Return the [x, y] coordinate for the center point of the cell that contains the specified text.  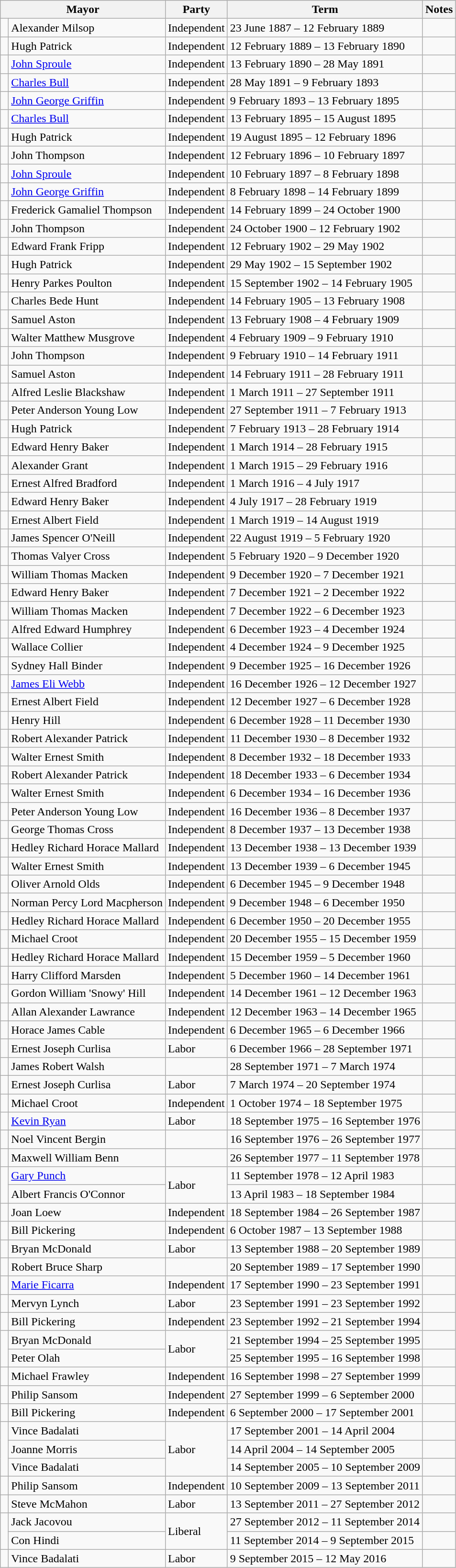
James Spencer O'Neill [87, 538]
5 December 1960 – 14 December 1961 [325, 975]
27 September 2012 – 11 September 2014 [325, 1522]
9 December 1925 – 16 December 1926 [325, 666]
9 February 1910 – 14 February 1911 [325, 356]
13 December 1939 – 6 December 1945 [325, 866]
21 September 1994 – 25 September 1995 [325, 1340]
6 December 1965 – 6 December 1966 [325, 1030]
26 September 1977 – 11 September 1978 [325, 1158]
27 September 1911 – 7 February 1913 [325, 410]
10 February 1897 – 8 February 1898 [325, 173]
18 September 1975 – 16 September 1976 [325, 1121]
18 December 1933 – 6 December 1934 [325, 775]
9 February 1893 – 13 February 1895 [325, 101]
7 March 1974 – 20 September 1974 [325, 1084]
9 December 1948 – 6 December 1950 [325, 902]
13 December 1938 – 13 December 1939 [325, 848]
6 December 1928 – 11 December 1930 [325, 720]
Harry Clifford Marsden [87, 975]
16 September 1976 – 26 September 1977 [325, 1139]
23 September 1992 – 21 September 1994 [325, 1321]
17 September 2001 – 14 April 2004 [325, 1431]
Frederick Gamaliel Thompson [87, 210]
20 December 1955 – 15 December 1959 [325, 939]
6 December 1945 – 9 December 1948 [325, 884]
Gary Punch [87, 1176]
13 September 2011 – 27 September 2012 [325, 1504]
14 February 1905 – 13 February 1908 [325, 301]
13 February 1890 – 28 May 1891 [325, 64]
18 September 1984 – 26 September 1987 [325, 1212]
Alfred Leslie Blackshaw [87, 392]
16 December 1936 – 8 December 1937 [325, 812]
14 December 1961 – 12 December 1963 [325, 993]
Notes [439, 10]
1 March 1915 – 29 February 1916 [325, 465]
Steve McMahon [87, 1504]
Kevin Ryan [87, 1121]
15 December 1959 – 5 December 1960 [325, 957]
15 September 1902 – 14 February 1905 [325, 283]
Maxwell William Benn [87, 1158]
James Robert Walsh [87, 1066]
6 December 1950 – 20 December 1955 [325, 921]
13 February 1895 – 15 August 1895 [325, 119]
1 March 1914 – 28 February 1915 [325, 447]
Jack Jacovou [87, 1522]
Term [325, 10]
14 September 2005 – 10 September 2009 [325, 1467]
14 February 1911 – 28 February 1911 [325, 374]
1 March 1916 – 4 July 1917 [325, 483]
29 May 1902 – 15 September 1902 [325, 265]
Alfred Edward Humphrey [87, 629]
Wallace Collier [87, 647]
24 October 1900 – 12 February 1902 [325, 228]
Gordon William 'Snowy' Hill [87, 993]
4 July 1917 – 28 February 1919 [325, 501]
28 September 1971 – 7 March 1974 [325, 1066]
George Thomas Cross [87, 830]
8 December 1932 – 18 December 1933 [325, 756]
10 September 2009 – 13 September 2011 [325, 1486]
Liberal [196, 1531]
Joanne Morris [87, 1449]
Horace James Cable [87, 1030]
Charles Bede Hunt [87, 301]
16 September 1998 – 27 September 1999 [325, 1376]
8 December 1937 – 13 December 1938 [325, 830]
6 December 1934 – 16 December 1936 [325, 793]
12 February 1902 – 29 May 1902 [325, 247]
14 April 2004 – 14 September 2005 [325, 1449]
Ernest Alfred Bradford [87, 483]
Thomas Valyer Cross [87, 556]
19 August 1895 – 12 February 1896 [325, 137]
Edward Frank Fripp [87, 247]
Noel Vincent Bergin [87, 1139]
Robert Bruce Sharp [87, 1267]
1 March 1919 – 14 August 1919 [325, 519]
9 September 2015 – 12 May 2016 [325, 1558]
Party [196, 10]
Mervyn Lynch [87, 1303]
9 December 1920 – 7 December 1921 [325, 575]
20 September 1989 – 17 September 1990 [325, 1267]
6 December 1923 – 4 December 1924 [325, 629]
16 December 1926 – 12 December 1927 [325, 684]
Allan Alexander Lawrance [87, 1012]
23 September 1991 – 23 September 1992 [325, 1303]
12 February 1889 – 13 February 1890 [325, 46]
14 February 1899 – 24 October 1900 [325, 210]
Oliver Arnold Olds [87, 884]
6 December 1966 – 28 September 1971 [325, 1048]
13 April 1983 – 18 September 1984 [325, 1194]
23 June 1887 – 12 February 1889 [325, 28]
James Eli Webb [87, 684]
Mayor [83, 10]
6 September 2000 – 17 September 2001 [325, 1413]
Marie Ficarra [87, 1285]
Con Hindi [87, 1540]
1 March 1911 – 27 September 1911 [325, 392]
7 December 1922 – 6 December 1923 [325, 611]
6 October 1987 – 13 September 1988 [325, 1230]
Alexander Milsop [87, 28]
12 February 1896 – 10 February 1897 [325, 155]
5 February 1920 – 9 December 1920 [325, 556]
11 September 2014 – 9 September 2015 [325, 1540]
Henry Hill [87, 720]
12 December 1927 – 6 December 1928 [325, 702]
1 October 1974 – 18 September 1975 [325, 1103]
Alexander Grant [87, 465]
7 February 1913 – 28 February 1914 [325, 429]
Sydney Hall Binder [87, 666]
11 September 1978 – 12 April 1983 [325, 1176]
Albert Francis O'Connor [87, 1194]
25 September 1995 – 16 September 1998 [325, 1358]
4 February 1909 – 9 February 1910 [325, 338]
Henry Parkes Poulton [87, 283]
13 February 1908 – 4 February 1909 [325, 319]
11 December 1930 – 8 December 1932 [325, 738]
Peter Olah [87, 1358]
Walter Matthew Musgrove [87, 338]
8 February 1898 – 14 February 1899 [325, 192]
28 May 1891 – 9 February 1893 [325, 82]
7 December 1921 – 2 December 1922 [325, 593]
13 September 1988 – 20 September 1989 [325, 1249]
4 December 1924 – 9 December 1925 [325, 647]
27 September 1999 – 6 September 2000 [325, 1395]
17 September 1990 – 23 September 1991 [325, 1285]
Joan Loew [87, 1212]
12 December 1963 – 14 December 1965 [325, 1012]
Michael Frawley [87, 1376]
Norman Percy Lord Macpherson [87, 902]
22 August 1919 – 5 February 1920 [325, 538]
